Provide the (X, Y) coordinate of the cell's center where the given text is located.  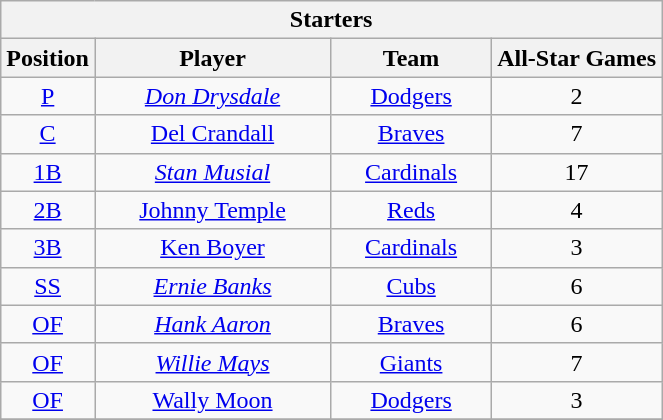
2B (48, 210)
4 (577, 210)
Ken Boyer (212, 248)
Don Drysdale (212, 96)
Wally Moon (212, 400)
Stan Musial (212, 172)
Willie Mays (212, 362)
1B (48, 172)
SS (48, 286)
Team (412, 58)
Cubs (412, 286)
C (48, 134)
3B (48, 248)
17 (577, 172)
All-Star Games (577, 58)
Johnny Temple (212, 210)
P (48, 96)
Position (48, 58)
Ernie Banks (212, 286)
Reds (412, 210)
2 (577, 96)
Giants (412, 362)
Starters (332, 20)
Del Crandall (212, 134)
Player (212, 58)
Hank Aaron (212, 324)
